Find where the given text appears and provide that cell's center as (X, Y) coordinate. 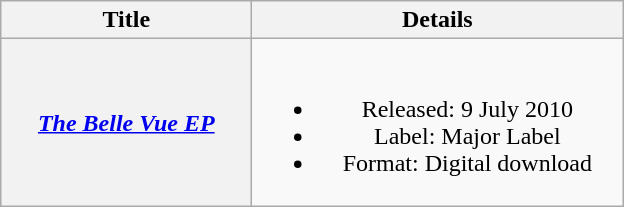
Released: 9 July 2010Label: Major LabelFormat: Digital download (438, 122)
Details (438, 20)
The Belle Vue EP (126, 122)
Title (126, 20)
